From the cell containing the given text, extract its center point as [X, Y] coordinate. 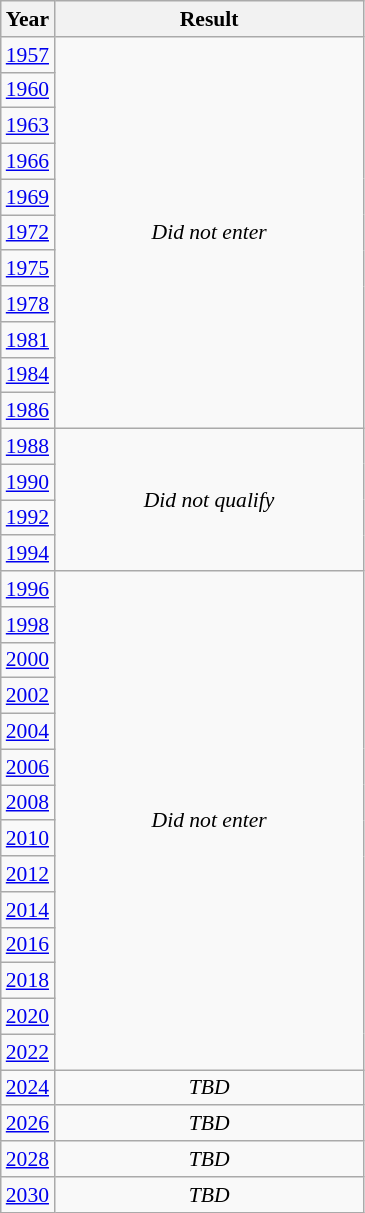
1998 [28, 625]
2028 [28, 1159]
2016 [28, 945]
2012 [28, 874]
Result [209, 19]
2004 [28, 732]
2002 [28, 696]
1966 [28, 162]
2010 [28, 839]
2022 [28, 1052]
1990 [28, 482]
2006 [28, 767]
1975 [28, 269]
1984 [28, 375]
1957 [28, 55]
1986 [28, 411]
1992 [28, 518]
2030 [28, 1195]
Year [28, 19]
1963 [28, 126]
1960 [28, 90]
1994 [28, 554]
Did not qualify [209, 500]
1988 [28, 447]
2014 [28, 910]
2018 [28, 981]
2008 [28, 803]
2026 [28, 1124]
1981 [28, 340]
2024 [28, 1088]
1972 [28, 233]
2000 [28, 660]
1978 [28, 304]
1996 [28, 589]
2020 [28, 1017]
1969 [28, 197]
